Pinpoint the cell where the given text exists, returning its [X, Y] midpoint coordinate. 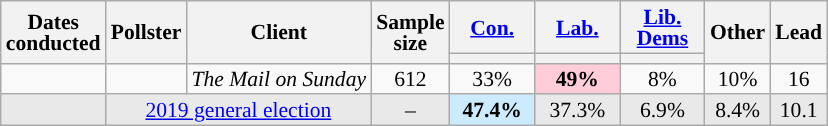
Other [738, 32]
612 [410, 78]
8% [662, 78]
33% [492, 78]
16 [798, 78]
Pollster [146, 32]
Con. [492, 27]
10.1 [798, 110]
Samplesize [410, 32]
2019 general election [238, 110]
10% [738, 78]
47.4% [492, 110]
8.4% [738, 110]
Lib. Dems [662, 27]
6.9% [662, 110]
Client [278, 32]
Lab. [578, 27]
– [410, 110]
The Mail on Sunday [278, 78]
37.3% [578, 110]
Lead [798, 32]
49% [578, 78]
Datesconducted [54, 32]
